Provide the (X, Y) coordinate of the cell's center where the given text is located.  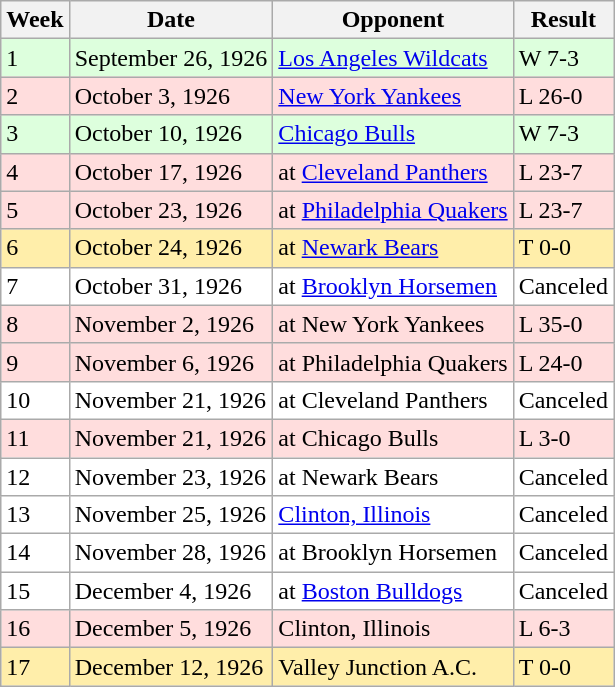
15 (35, 591)
6 (35, 248)
L 6-3 (563, 629)
8 (35, 324)
3 (35, 134)
10 (35, 400)
Result (563, 20)
October 24, 1926 (171, 248)
16 (35, 629)
5 (35, 210)
September 26, 1926 (171, 58)
17 (35, 667)
October 3, 1926 (171, 96)
November 2, 1926 (171, 324)
November 28, 1926 (171, 553)
L 35-0 (563, 324)
L 3-0 (563, 438)
Chicago Bulls (393, 134)
Week (35, 20)
9 (35, 362)
December 4, 1926 (171, 591)
Opponent (393, 20)
November 25, 1926 (171, 515)
December 5, 1926 (171, 629)
L 24-0 (563, 362)
12 (35, 477)
October 17, 1926 (171, 172)
Valley Junction A.C. (393, 667)
at New York Yankees (393, 324)
4 (35, 172)
11 (35, 438)
October 10, 1926 (171, 134)
14 (35, 553)
at Chicago Bulls (393, 438)
2 (35, 96)
October 23, 1926 (171, 210)
November 6, 1926 (171, 362)
13 (35, 515)
New York Yankees (393, 96)
Los Angeles Wildcats (393, 58)
October 31, 1926 (171, 286)
December 12, 1926 (171, 667)
at Boston Bulldogs (393, 591)
November 23, 1926 (171, 477)
7 (35, 286)
1 (35, 58)
L 26-0 (563, 96)
Date (171, 20)
